Scan for the cell matching the given text and deliver its [X, Y] coordinate at center. 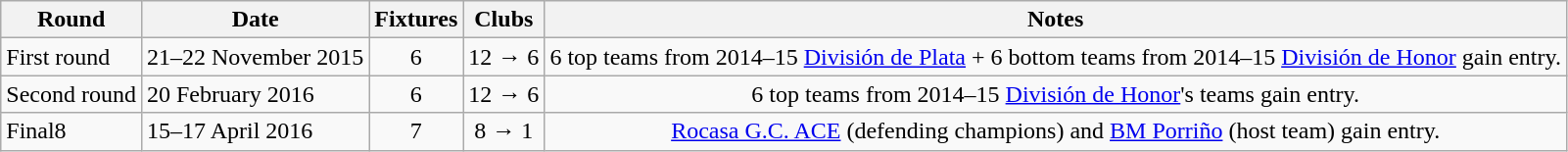
15–17 April 2016 [255, 131]
8 → 1 [503, 131]
20 February 2016 [255, 94]
Rocasa G.C. ACE (defending champions) and BM Porriño (host team) gain entry. [1056, 131]
7 [416, 131]
6 top teams from 2014–15 División de Honor's teams gain entry. [1056, 94]
Final8 [71, 131]
6 top teams from 2014–15 División de Plata + 6 bottom teams from 2014–15 División de Honor gain entry. [1056, 57]
First round [71, 57]
Round [71, 20]
Notes [1056, 20]
Second round [71, 94]
21–22 November 2015 [255, 57]
Date [255, 20]
Fixtures [416, 20]
Clubs [503, 20]
